From the cell containing the given text, extract its center point as (X, Y) coordinate. 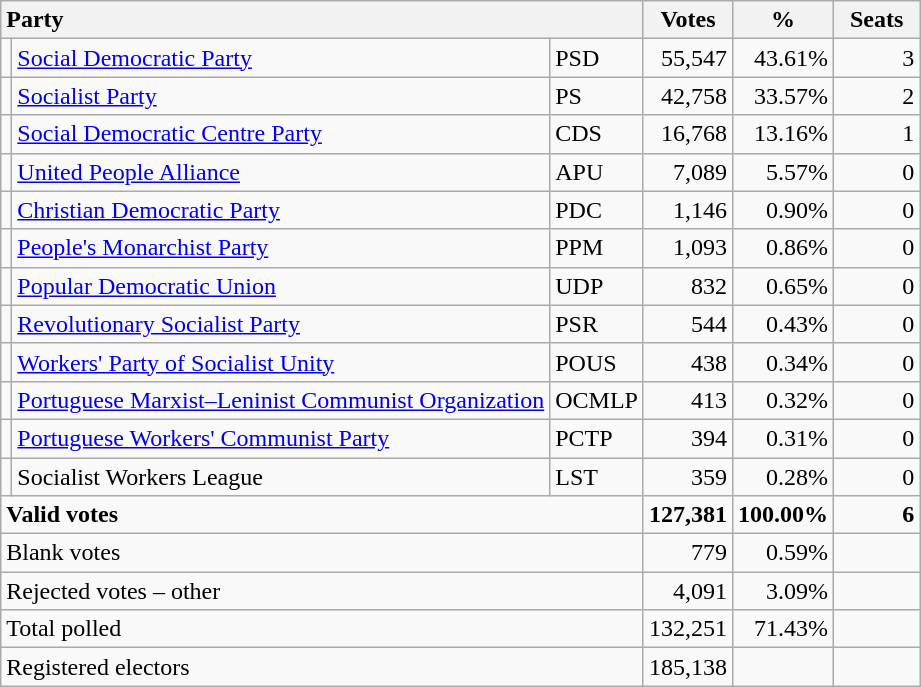
Party (322, 20)
Revolutionary Socialist Party (281, 324)
71.43% (784, 629)
5.57% (784, 172)
127,381 (688, 515)
4,091 (688, 591)
394 (688, 438)
Rejected votes – other (322, 591)
438 (688, 362)
Seats (877, 20)
Christian Democratic Party (281, 210)
16,768 (688, 134)
PDC (597, 210)
Workers' Party of Socialist Unity (281, 362)
0.65% (784, 286)
0.32% (784, 400)
People's Monarchist Party (281, 248)
Total polled (322, 629)
0.86% (784, 248)
0.90% (784, 210)
LST (597, 477)
1,146 (688, 210)
0.34% (784, 362)
6 (877, 515)
Portuguese Workers' Communist Party (281, 438)
PSD (597, 58)
1 (877, 134)
544 (688, 324)
3.09% (784, 591)
832 (688, 286)
PS (597, 96)
Portuguese Marxist–Leninist Communist Organization (281, 400)
7,089 (688, 172)
42,758 (688, 96)
0.59% (784, 553)
POUS (597, 362)
Popular Democratic Union (281, 286)
2 (877, 96)
55,547 (688, 58)
33.57% (784, 96)
CDS (597, 134)
Valid votes (322, 515)
APU (597, 172)
1,093 (688, 248)
779 (688, 553)
OCMLP (597, 400)
185,138 (688, 667)
UDP (597, 286)
13.16% (784, 134)
132,251 (688, 629)
Social Democratic Centre Party (281, 134)
PCTP (597, 438)
PPM (597, 248)
Social Democratic Party (281, 58)
3 (877, 58)
% (784, 20)
PSR (597, 324)
100.00% (784, 515)
Socialist Workers League (281, 477)
0.31% (784, 438)
43.61% (784, 58)
Votes (688, 20)
Blank votes (322, 553)
United People Alliance (281, 172)
413 (688, 400)
Registered electors (322, 667)
0.28% (784, 477)
359 (688, 477)
0.43% (784, 324)
Socialist Party (281, 96)
